Return the [x, y] coordinate for the center point of the cell that contains the specified text.  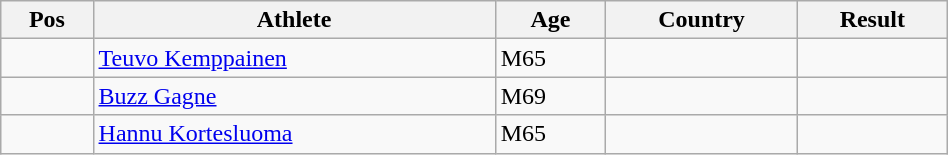
Teuvo Kemppainen [294, 58]
Athlete [294, 20]
Hannu Kortesluoma [294, 134]
Country [702, 20]
Pos [47, 20]
M69 [550, 96]
Buzz Gagne [294, 96]
Result [872, 20]
Age [550, 20]
